Output the [X, Y] coordinate of the center of the cell containing the given text.  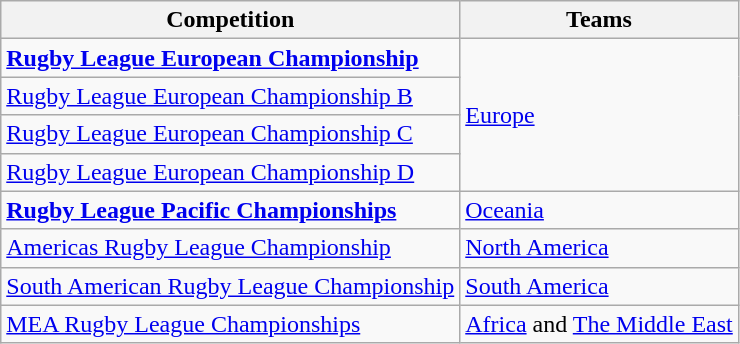
MEA Rugby League Championships [230, 324]
South American Rugby League Championship [230, 286]
South America [600, 286]
Rugby League European Championship D [230, 172]
Americas Rugby League Championship [230, 248]
Rugby League European Championship [230, 58]
Oceania [600, 210]
Rugby League European Championship C [230, 134]
Rugby League Pacific Championships [230, 210]
Africa and The Middle East [600, 324]
Rugby League European Championship B [230, 96]
Competition [230, 20]
Teams [600, 20]
North America [600, 248]
Europe [600, 115]
